Extract the [x, y] coordinate from the center of the cell holding the provided text.  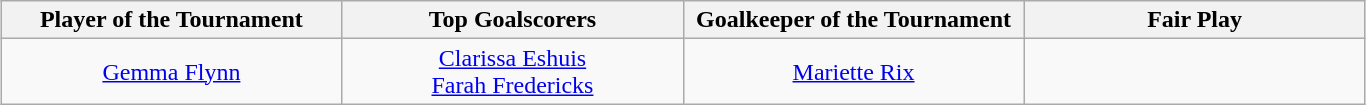
Top Goalscorers [512, 20]
Goalkeeper of the Tournament [854, 20]
Player of the Tournament [172, 20]
Fair Play [1194, 20]
Mariette Rix [854, 72]
Gemma Flynn [172, 72]
Clarissa Eshuis Farah Fredericks [512, 72]
